Capture the cell that displays the provided text and extract its [x, y] central coordinate. 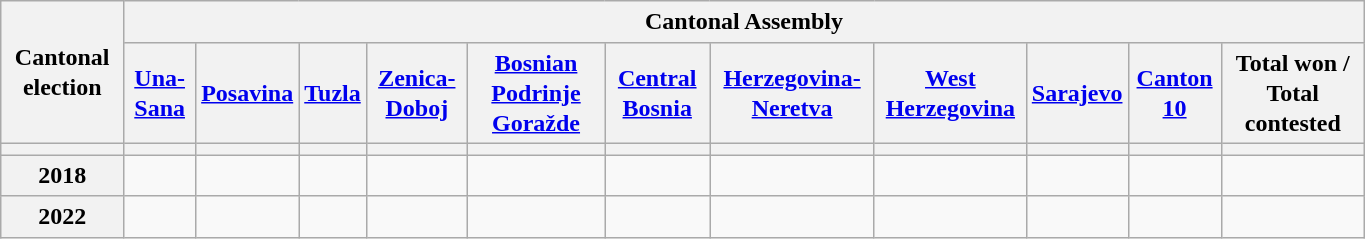
Cantonal election [62, 72]
Una-Sana [160, 93]
Canton 10 [1174, 93]
Sarajevo [1077, 93]
Total won / Total contested [1292, 93]
Tuzla [333, 93]
Posavina [248, 93]
Central Bosnia [658, 93]
2018 [62, 176]
Cantonal Assembly [744, 22]
Bosnian Podrinje Goražde [536, 93]
Herzegovina-Neretva [792, 93]
2022 [62, 216]
Zenica-Doboj [416, 93]
West Herzegovina [950, 93]
